Extract the (X, Y) coordinate from the center of the cell holding the provided text.  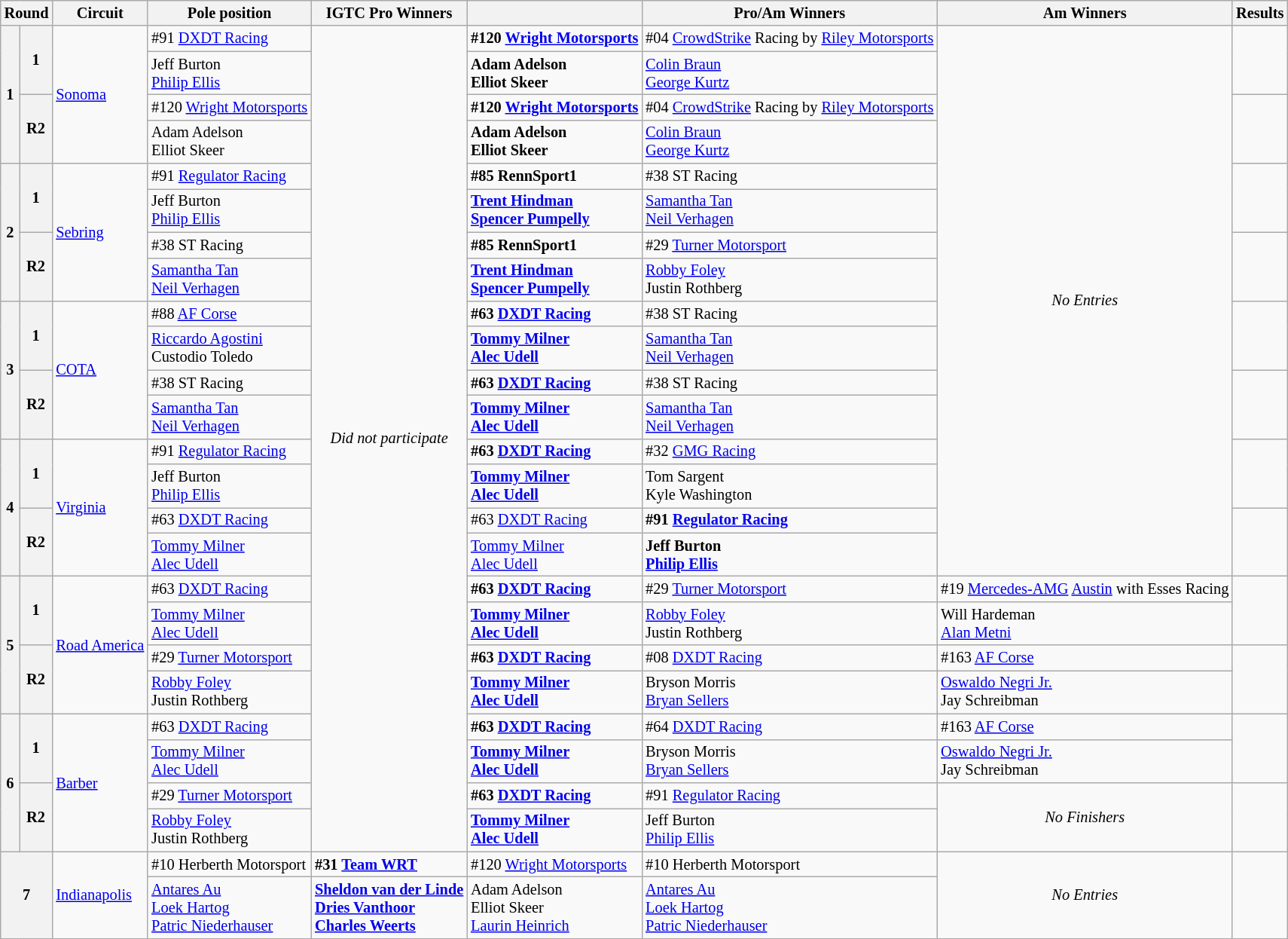
Barber (99, 782)
Indianapolis (99, 895)
#08 DXDT Racing (789, 658)
Did not participate (389, 439)
Circuit (99, 13)
Virginia (99, 508)
Adam Adelson Elliot Skeer Laurin Heinrich (554, 907)
Sheldon van der Linde Dries Vanthoor Charles Weerts (389, 907)
3 (11, 369)
Pro/Am Winners (789, 13)
#64 DXDT Racing (789, 726)
Pole position (229, 13)
7 (27, 895)
Sonoma (99, 95)
No Finishers (1085, 817)
Will Hardeman Alan Metni (1085, 623)
COTA (99, 369)
#32 GMG Racing (789, 451)
Results (1259, 13)
IGTC Pro Winners (389, 13)
Tom Sargent Kyle Washington (789, 486)
#31 Team WRT (389, 864)
Road America (99, 645)
#91 DXDT Racing (229, 38)
#19 Mercedes-AMG Austin with Esses Racing (1085, 589)
Am Winners (1085, 13)
2 (11, 232)
Sebring (99, 232)
6 (11, 782)
5 (11, 645)
Round (27, 13)
Riccardo Agostini Custodio Toledo (229, 348)
#88 AF Corse (229, 314)
4 (11, 508)
